Scan for the cell matching the given text and deliver its (X, Y) coordinate at center. 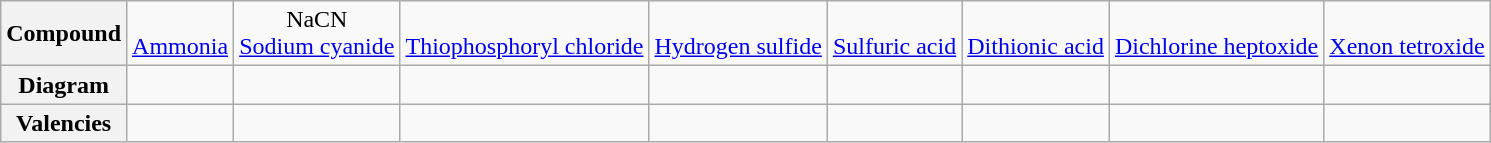
Diagram (64, 85)
Thiophosphoryl chloride (524, 34)
Valencies (64, 123)
NaCNSodium cyanide (317, 34)
Ammonia (180, 34)
Sulfuric acid (894, 34)
Dithionic acid (1036, 34)
Xenon tetroxide (1407, 34)
Dichlorine heptoxide (1216, 34)
Compound (64, 34)
Hydrogen sulfide (738, 34)
